From the cell containing the given text, extract its center point as [x, y] coordinate. 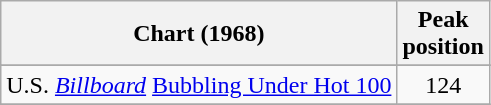
124 [443, 85]
Chart (1968) [199, 34]
Peakposition [443, 34]
U.S. Billboard Bubbling Under Hot 100 [199, 85]
